Detect which cell encompasses the target text, then output its (X, Y) center coordinate. 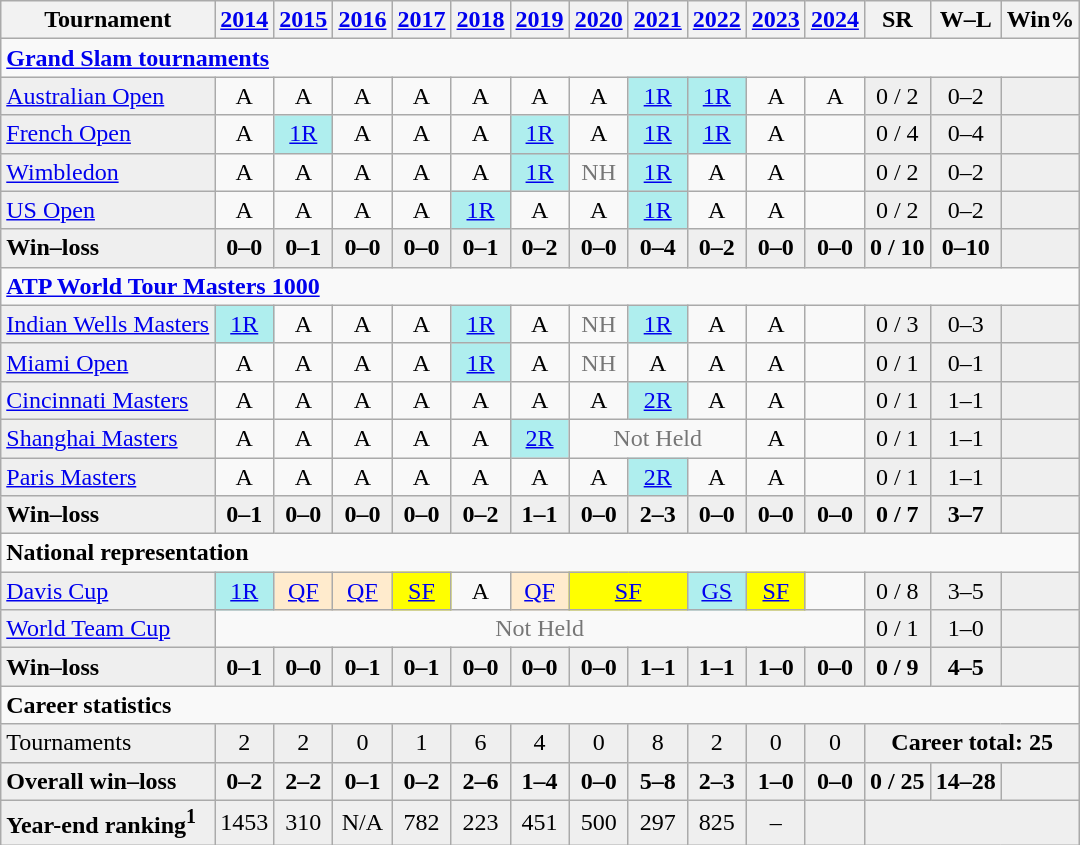
2019 (540, 20)
8 (658, 743)
– (776, 822)
3–5 (966, 591)
0 / 10 (897, 248)
2018 (480, 20)
2020 (598, 20)
0 / 7 (897, 515)
4–5 (966, 667)
0 / 25 (897, 781)
Grand Slam tournaments (540, 58)
N/A (362, 822)
Career total: 25 (972, 743)
0 / 3 (897, 324)
223 (480, 822)
2–6 (480, 781)
US Open (108, 210)
2017 (422, 20)
4 (540, 743)
Wimbledon (108, 172)
2022 (716, 20)
3–7 (966, 515)
Tournaments (108, 743)
1 (422, 743)
1–4 (540, 781)
0–3 (966, 324)
2024 (834, 20)
500 (598, 822)
310 (304, 822)
Indian Wells Masters (108, 324)
2014 (244, 20)
Australian Open (108, 96)
2021 (658, 20)
2–2 (304, 781)
Win% (1040, 20)
W–L (966, 20)
297 (658, 822)
5–8 (658, 781)
2016 (362, 20)
0 / 4 (897, 134)
Shanghai Masters (108, 438)
6 (480, 743)
Year-end ranking1 (108, 822)
Overall win–loss (108, 781)
Paris Masters (108, 477)
825 (716, 822)
National representation (540, 553)
1453 (244, 822)
Miami Open (108, 362)
0 / 9 (897, 667)
SR (897, 20)
0 / 8 (897, 591)
14–28 (966, 781)
2023 (776, 20)
Davis Cup (108, 591)
2015 (304, 20)
Career statistics (540, 705)
0–10 (966, 248)
Cincinnati Masters (108, 400)
World Team Cup (108, 629)
Tournament (108, 20)
GS (716, 591)
ATP World Tour Masters 1000 (540, 286)
French Open (108, 134)
782 (422, 822)
451 (540, 822)
